Pinpoint the cell where the given text exists, returning its (X, Y) midpoint coordinate. 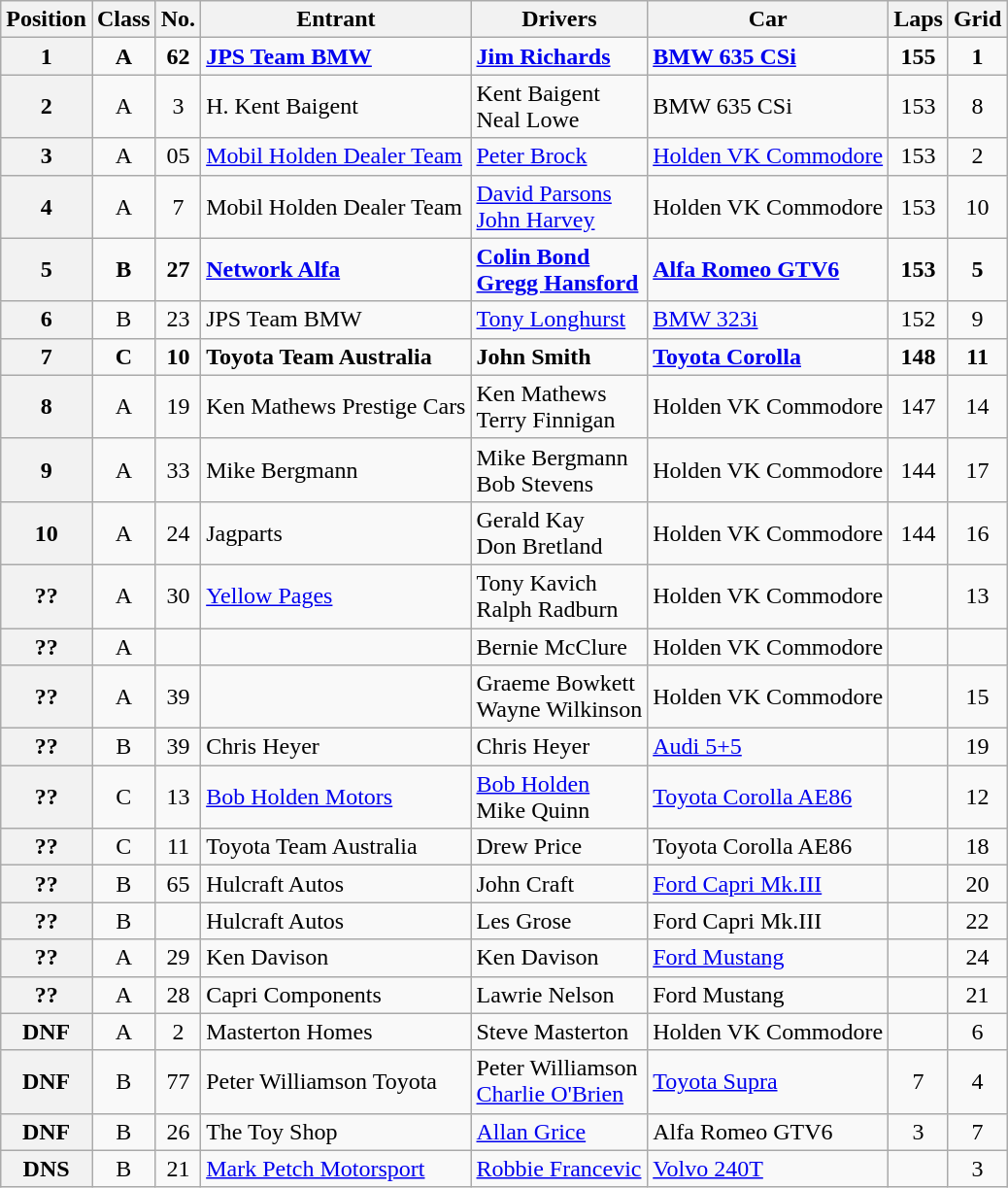
Toyota Corolla (768, 356)
Jim Richards (559, 56)
155 (919, 56)
H. Kent Baigent (336, 107)
17 (977, 470)
147 (919, 406)
30 (178, 596)
Masterton Homes (336, 1032)
Bob Holden Mike Quinn (559, 797)
18 (977, 847)
David Parsons John Harvey (559, 206)
12 (977, 797)
Capri Components (336, 995)
26 (178, 1132)
Allan Grice (559, 1132)
Kent Baigent Neal Lowe (559, 107)
Les Grose (559, 921)
Bernie McClure (559, 646)
DNS (47, 1169)
Car (768, 19)
Drivers (559, 19)
Ken Mathews Terry Finnigan (559, 406)
Robbie Francevic (559, 1169)
Volvo 240T (768, 1169)
BMW 323i (768, 320)
77 (178, 1082)
Network Alfa (336, 270)
Drew Price (559, 847)
Lawrie Nelson (559, 995)
15 (977, 697)
Peter Williamson Charlie O'Brien (559, 1082)
Entrant (336, 19)
20 (977, 884)
Ken Mathews Prestige Cars (336, 406)
33 (178, 470)
65 (178, 884)
14 (977, 406)
62 (178, 56)
Laps (919, 19)
22 (977, 921)
Audi 5+5 (768, 747)
152 (919, 320)
Mike Bergmann (336, 470)
Gerald Kay Don Bretland (559, 532)
Yellow Pages (336, 596)
27 (178, 270)
05 (178, 156)
Tony Kavich Ralph Radburn (559, 596)
No. (178, 19)
Peter Brock (559, 156)
Steve Masterton (559, 1032)
Toyota Supra (768, 1082)
148 (919, 356)
John Smith (559, 356)
Graeme Bowkett Wayne Wilkinson (559, 697)
Mike Bergmann Bob Stevens (559, 470)
Tony Longhurst (559, 320)
Mark Petch Motorsport (336, 1169)
Peter Williamson Toyota (336, 1082)
Colin Bond Gregg Hansford (559, 270)
The Toy Shop (336, 1132)
Class (123, 19)
John Craft (559, 884)
Bob Holden Motors (336, 797)
Position (47, 19)
28 (178, 995)
16 (977, 532)
Jagparts (336, 532)
29 (178, 958)
23 (178, 320)
Grid (977, 19)
